Return the (x, y) coordinate for the center point of the cell that contains the specified text.  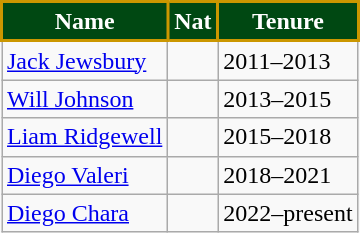
Liam Ridgewell (85, 137)
2015–2018 (288, 137)
Diego Chara (85, 213)
Tenure (288, 22)
Name (85, 22)
2013–2015 (288, 99)
Jack Jewsbury (85, 60)
Diego Valeri (85, 175)
2022–present (288, 213)
Nat (193, 22)
2018–2021 (288, 175)
Will Johnson (85, 99)
2011–2013 (288, 60)
